Locate the cell with the specified text and output its (x, y) center coordinate. 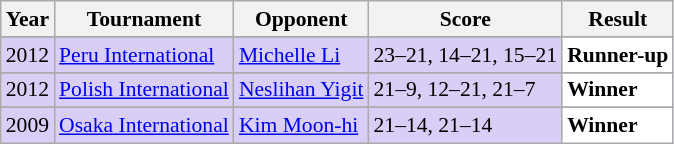
Runner-up (618, 55)
21–9, 12–21, 21–7 (465, 90)
Opponent (302, 19)
Polish International (144, 90)
Osaka International (144, 126)
Year (28, 19)
2009 (28, 126)
Tournament (144, 19)
Score (465, 19)
Michelle Li (302, 55)
Kim Moon-hi (302, 126)
Peru International (144, 55)
Result (618, 19)
21–14, 21–14 (465, 126)
23–21, 14–21, 15–21 (465, 55)
Neslihan Yigit (302, 90)
